Search for the cell housing the specified text and yield its (x, y) center coordinate. 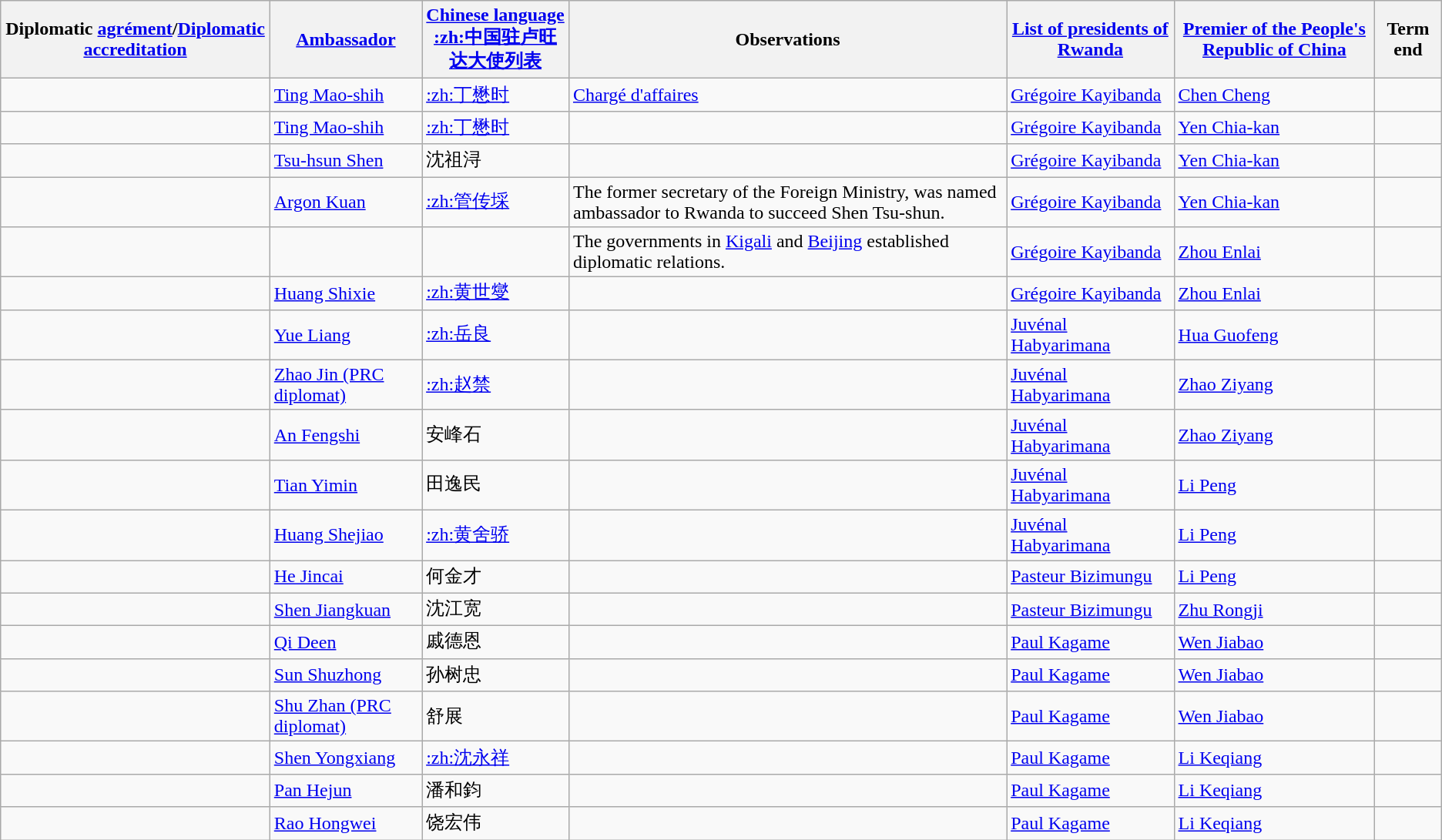
:zh:管传埰 (496, 202)
An Fengshi (345, 434)
Tian Yimin (345, 485)
Ambassador (345, 40)
:zh:黄舍骄 (496, 534)
Yue Liang (345, 334)
List of presidents of Rwanda (1091, 40)
Chen Cheng (1274, 95)
Shu Zhan (PRC diplomat) (345, 716)
田逸民 (496, 485)
戚德恩 (496, 642)
安峰石 (496, 434)
Chinese language:zh:中国驻卢旺达大使列表 (496, 40)
The former secretary of the Foreign Ministry, was named ambassador to Rwanda to succeed Shen Tsu-shun. (787, 202)
Argon Kuan (345, 202)
孙树忠 (496, 674)
何金才 (496, 577)
He Jincai (345, 577)
饶宏伟 (496, 824)
沈祖浔 (496, 160)
Rao Hongwei (345, 824)
Qi Deen (345, 642)
Shen Jiangkuan (345, 610)
:zh:黄世燮 (496, 294)
:zh:岳良 (496, 334)
Zhu Rongji (1274, 610)
The governments in Kigali and Beijing established diplomatic relations. (787, 253)
Observations (787, 40)
舒展 (496, 716)
Sun Shuzhong (345, 674)
Diplomatic agrément/Diplomatic accreditation (136, 40)
:zh:赵禁 (496, 385)
Chargé d'affaires (787, 95)
Zhao Jin (PRC diplomat) (345, 385)
Term end (1408, 40)
Hua Guofeng (1274, 334)
Pan Hejun (345, 790)
Huang Shixie (345, 294)
:zh:沈永祥 (496, 758)
潘和鈞 (496, 790)
Shen Yongxiang (345, 758)
沈江宽 (496, 610)
Huang Shejiao (345, 534)
Premier of the People's Republic of China (1274, 40)
Tsu-hsun Shen (345, 160)
